Detect which cell encompasses the target text, then output its (X, Y) center coordinate. 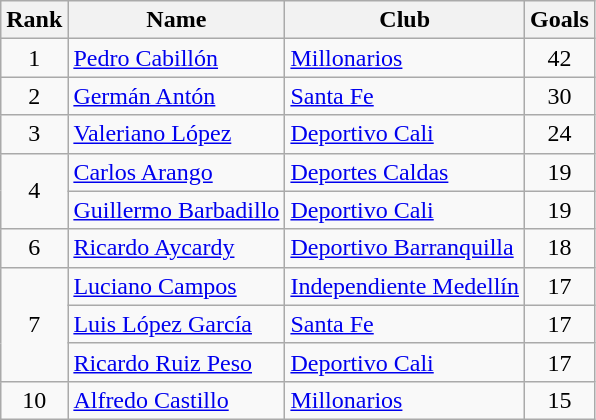
Deportivo Barranquilla (405, 248)
2 (34, 96)
42 (560, 58)
30 (560, 96)
7 (34, 324)
24 (560, 134)
Deportes Caldas (405, 172)
Carlos Arango (176, 172)
Guillermo Barbadillo (176, 210)
6 (34, 248)
Independiente Medellín (405, 286)
Name (176, 20)
Valeriano López (176, 134)
Rank (34, 20)
18 (560, 248)
Alfredo Castillo (176, 400)
Pedro Cabillón (176, 58)
Ricardo Aycardy (176, 248)
15 (560, 400)
4 (34, 191)
3 (34, 134)
Luciano Campos (176, 286)
Goals (560, 20)
1 (34, 58)
Germán Antón (176, 96)
Luis López García (176, 324)
10 (34, 400)
Ricardo Ruiz Peso (176, 362)
Club (405, 20)
